Capture the cell that displays the provided text and extract its (X, Y) central coordinate. 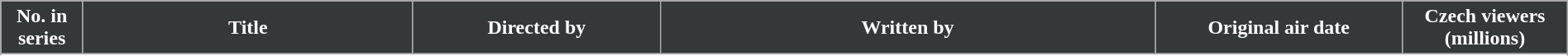
Written by (907, 28)
No. inseries (42, 28)
Original air date (1279, 28)
Title (248, 28)
Czech viewers(millions) (1485, 28)
Directed by (536, 28)
